Search for the cell housing the specified text and yield its [x, y] center coordinate. 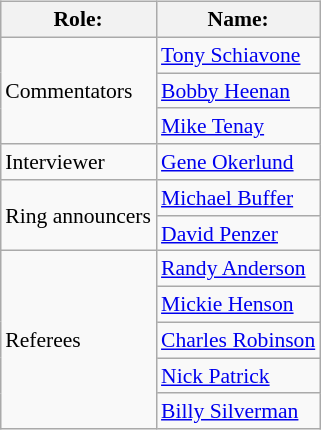
Michael Buffer [238, 198]
Interviewer [78, 162]
Name: [238, 20]
David Penzer [238, 233]
Commentators [78, 90]
Bobby Heenan [238, 91]
Mickie Henson [238, 305]
Charles Robinson [238, 340]
Role: [78, 20]
Tony Schiavone [238, 55]
Mike Tenay [238, 126]
Ring announcers [78, 216]
Referees [78, 340]
Gene Okerlund [238, 162]
Randy Anderson [238, 269]
Nick Patrick [238, 376]
Billy Silverman [238, 411]
